Detect which cell encompasses the target text, then output its (x, y) center coordinate. 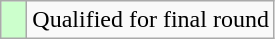
Qualified for final round (151, 20)
